Output the [X, Y] coordinate of the center of the cell containing the given text.  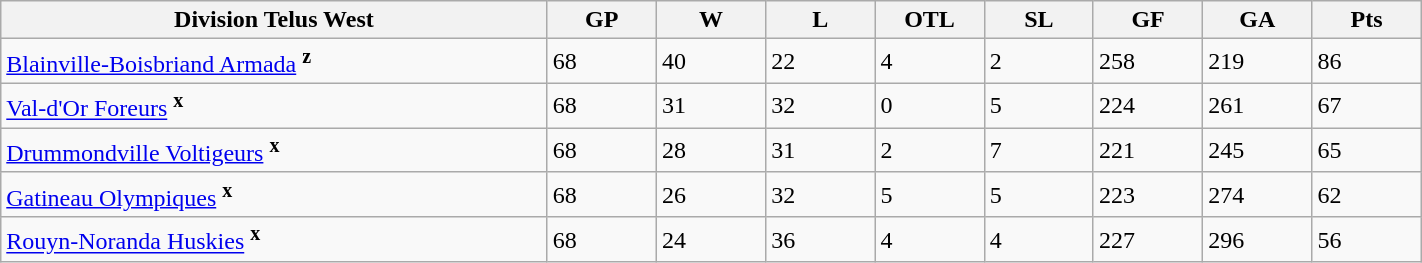
28 [710, 150]
0 [930, 106]
86 [1366, 62]
62 [1366, 194]
24 [710, 240]
56 [1366, 240]
227 [1148, 240]
36 [820, 240]
W [710, 20]
SL [1038, 20]
GA [1258, 20]
258 [1148, 62]
Gatineau Olympiques x [274, 194]
67 [1366, 106]
Pts [1366, 20]
221 [1148, 150]
26 [710, 194]
223 [1148, 194]
274 [1258, 194]
OTL [930, 20]
GP [602, 20]
Blainville-Boisbriand Armada z [274, 62]
22 [820, 62]
40 [710, 62]
Val-d'Or Foreurs x [274, 106]
261 [1258, 106]
Division Telus West [274, 20]
Rouyn-Noranda Huskies x [274, 240]
GF [1148, 20]
Drummondville Voltigeurs x [274, 150]
L [820, 20]
296 [1258, 240]
245 [1258, 150]
224 [1148, 106]
219 [1258, 62]
7 [1038, 150]
65 [1366, 150]
